Return the (x, y) coordinate for the center point of the cell that contains the specified text.  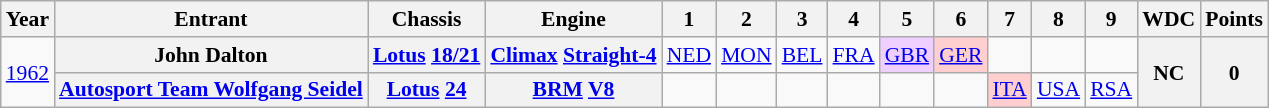
Points (1234, 19)
FRA (854, 55)
4 (854, 19)
5 (908, 19)
Entrant (211, 19)
Lotus 24 (427, 90)
BEL (802, 55)
Year (28, 19)
0 (1234, 72)
MON (746, 55)
1962 (28, 72)
RSA (1111, 90)
NC (1168, 72)
Climax Straight-4 (573, 55)
BRM V8 (573, 90)
NED (689, 55)
USA (1058, 90)
GBR (908, 55)
2 (746, 19)
ITA (1009, 90)
6 (960, 19)
Engine (573, 19)
John Dalton (211, 55)
7 (1009, 19)
Lotus 18/21 (427, 55)
WDC (1168, 19)
8 (1058, 19)
Chassis (427, 19)
GER (960, 55)
Autosport Team Wolfgang Seidel (211, 90)
3 (802, 19)
9 (1111, 19)
1 (689, 19)
